Scan for the cell matching the given text and deliver its (x, y) coordinate at center. 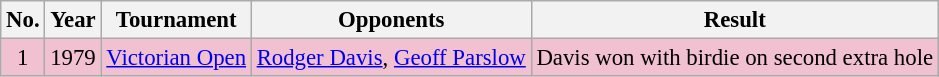
Result (734, 20)
1 (23, 58)
1979 (73, 58)
Victorian Open (176, 58)
Opponents (391, 20)
Davis won with birdie on second extra hole (734, 58)
Tournament (176, 20)
Year (73, 20)
Rodger Davis, Geoff Parslow (391, 58)
No. (23, 20)
